Identify which cell holds the provided text, then report its [x, y] central coordinate. 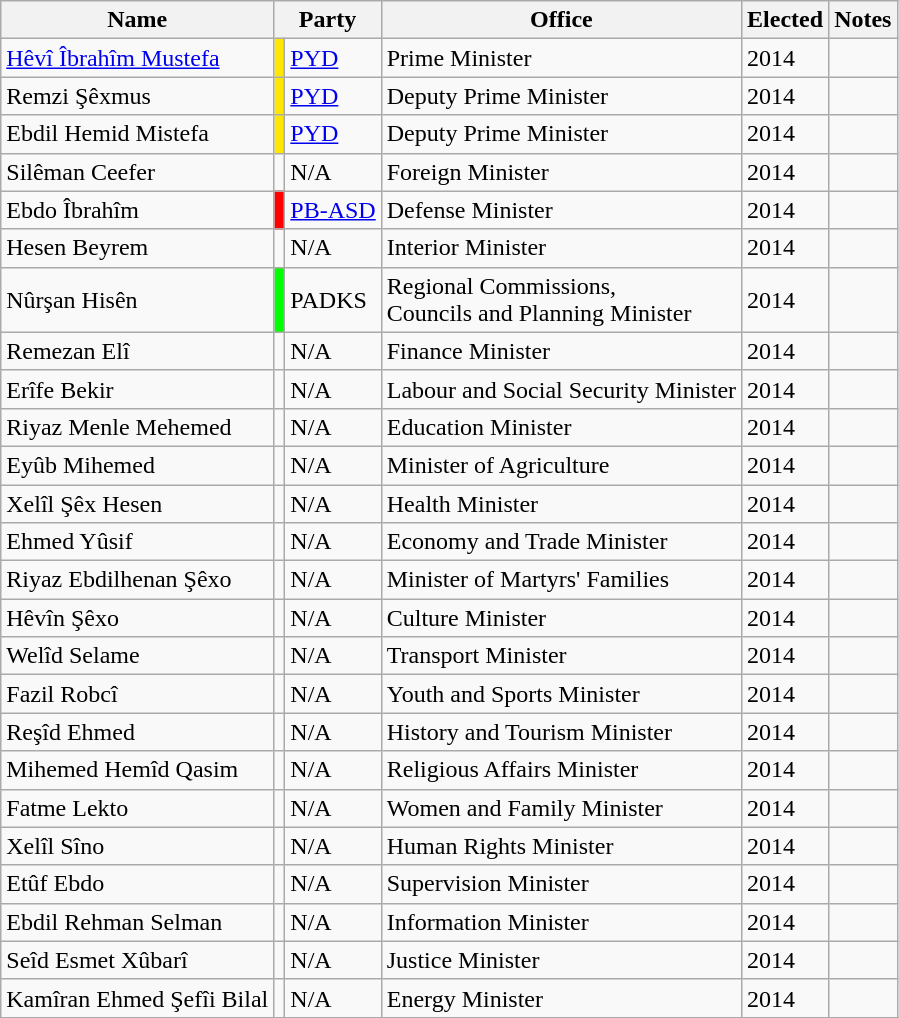
Interior Minister [561, 248]
Hêvî Îbrahîm Mustefa [138, 58]
PB-ASD [333, 210]
Kamîran Ehmed Şefîi Bilal [138, 998]
Mihemed Hemîd Qasim [138, 770]
Riyaz Ebdilhenan Şêxo [138, 580]
Nûrşan Hisên [138, 300]
Human Rights Minister [561, 846]
Elected [786, 20]
Ebdil Hemid Mistefa [138, 134]
Silêman Ceefer [138, 172]
Notes [863, 20]
Culture Minister [561, 618]
Prime Minister [561, 58]
Etûf Ebdo [138, 884]
History and Tourism Minister [561, 732]
Religious Affairs Minister [561, 770]
Xelîl Şêx Hesen [138, 503]
Hêvîn Şêxo [138, 618]
Party [328, 20]
Education Minister [561, 427]
PADKS [333, 300]
Ebdil Rehman Selman [138, 922]
Fatme Lekto [138, 808]
Foreign Minister [561, 172]
Name [138, 20]
Women and Family Minister [561, 808]
Economy and Trade Minister [561, 542]
Welîd Selame [138, 656]
Ebdo Îbrahîm [138, 210]
Supervision Minister [561, 884]
Regional Commissions, Councils and Planning Minister [561, 300]
Health Minister [561, 503]
Eyûb Mihemed [138, 465]
Hesen Beyrem [138, 248]
Remzi Şêxmus [138, 96]
Justice Minister [561, 960]
Fazil Robcî [138, 694]
Finance Minister [561, 351]
Office [561, 20]
Defense Minister [561, 210]
Xelîl Sîno [138, 846]
Remezan Elî [138, 351]
Erîfe Bekir [138, 389]
Seîd Esmet Xûbarî [138, 960]
Minister of Agriculture [561, 465]
Youth and Sports Minister [561, 694]
Riyaz Menle Mehemed [138, 427]
Minister of Martyrs' Families [561, 580]
Labour and Social Security Minister [561, 389]
Transport Minister [561, 656]
Energy Minister [561, 998]
Ehmed Yûsif [138, 542]
Reşîd Ehmed [138, 732]
Information Minister [561, 922]
